Return the [x, y] coordinate for the center point of the cell that contains the specified text.  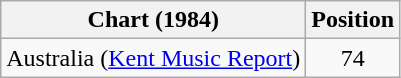
Chart (1984) [154, 20]
Position [353, 20]
74 [353, 58]
Australia (Kent Music Report) [154, 58]
